Return the (X, Y) coordinate for the center point of the cell that contains the specified text.  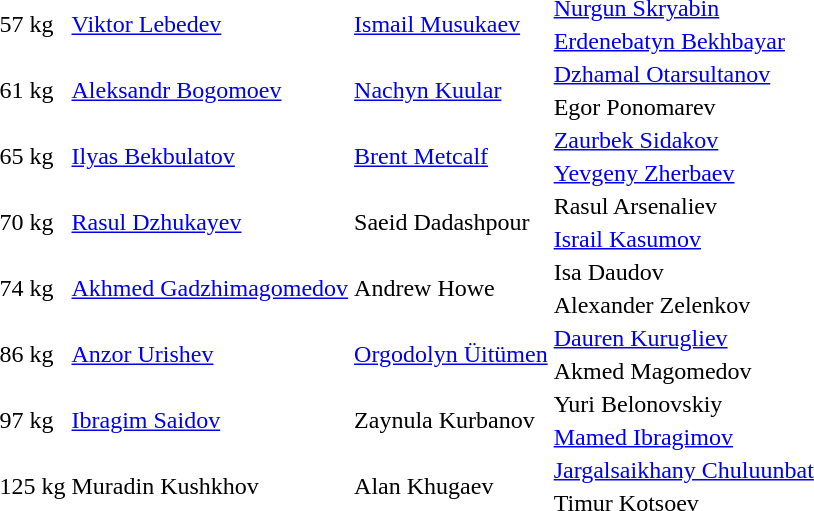
Brent Metcalf (452, 156)
Zaynula Kurbanov (452, 420)
Anzor Urishev (210, 354)
Rasul Dzhukayev (210, 222)
Akhmed Gadzhimagomedov (210, 288)
Aleksandr Bogomoev (210, 90)
Ilyas Bekbulatov (210, 156)
Andrew Howe (452, 288)
Nachyn Kuular (452, 90)
Ibragim Saidov (210, 420)
Orgodolyn Üitümen (452, 354)
Saeid Dadashpour (452, 222)
